Provide the [x, y] coordinate of the cell's center where the given text is located.  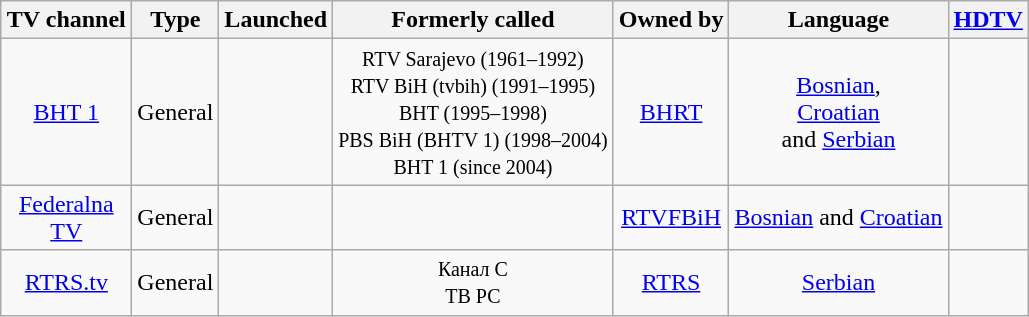
Formerly called [474, 20]
Bosnian, Croatian and Serbian [838, 112]
Federalna TV [66, 218]
Language [838, 20]
Launched [276, 20]
RTV Sarajevo (1961–1992) RTV BiH (tvbih) (1991–1995) BHT (1995–1998) PBS BiH (BHTV 1) (1998–2004) BHT 1 (since 2004) [474, 112]
Serbian [838, 282]
Type [176, 20]
BHT 1 [66, 112]
TV channel [66, 20]
RTRS [671, 282]
Owned by [671, 20]
RTRS.tv [66, 282]
HDTV [988, 20]
BHRT [671, 112]
Канал СТВ РС [474, 282]
Bosnian and Croatian [838, 218]
RTVFBiH [671, 218]
